Return the (X, Y) coordinate for the center point of the cell that contains the specified text.  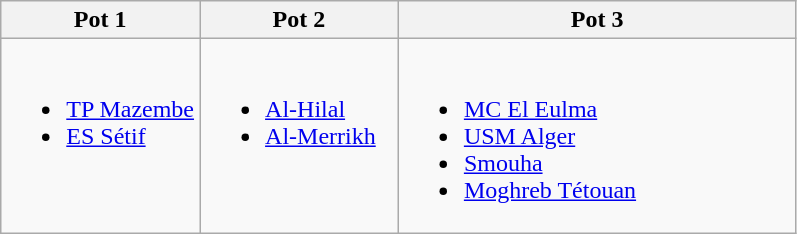
Pot 2 (300, 20)
MC El Eulma USM Alger Smouha Moghreb Tétouan (597, 136)
Pot 3 (597, 20)
TP Mazembe ES Sétif (100, 136)
Al-Hilal Al-Merrikh (300, 136)
Pot 1 (100, 20)
